Provide the (X, Y) coordinate of the cell's center where the given text is located.  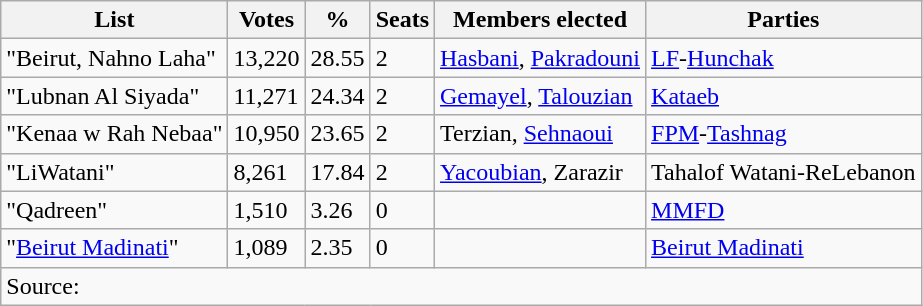
Yacoubian, Zarazir (540, 172)
Tahalof Watani-ReLebanon (784, 172)
Source: (461, 286)
Seats (402, 20)
"LiWatani" (114, 172)
10,950 (266, 134)
"Qadreen" (114, 210)
3.26 (338, 210)
MMFD (784, 210)
Kataeb (784, 96)
Terzian, Sehnaoui (540, 134)
"Lubnan Al Siyada" (114, 96)
Members elected (540, 20)
Beirut Madinati (784, 248)
2.35 (338, 248)
11,271 (266, 96)
1,089 (266, 248)
28.55 (338, 58)
17.84 (338, 172)
LF-Hunchak (784, 58)
"Beirut, Nahno Laha" (114, 58)
13,220 (266, 58)
"Beirut Madinati" (114, 248)
Hasbani, Pakradouni (540, 58)
24.34 (338, 96)
23.65 (338, 134)
8,261 (266, 172)
Gemayel, Talouzian (540, 96)
List (114, 20)
Parties (784, 20)
FPM-Tashnag (784, 134)
1,510 (266, 210)
% (338, 20)
Votes (266, 20)
"Kenaa w Rah Nebaa" (114, 134)
